Identify which cell holds the provided text, then report its (X, Y) central coordinate. 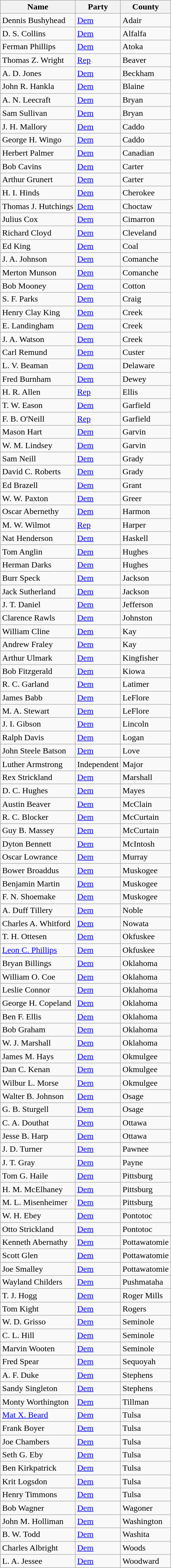
Sam Neill (38, 459)
A. Duff Tillery (38, 910)
McClain (145, 804)
Rex Strickland (38, 777)
Tillman (145, 1402)
Custer (145, 352)
A. N. Leecraft (38, 100)
George H. Wingo (38, 140)
Wagoner (145, 1508)
Joe Smalley (38, 1269)
W. J. Marshall (38, 1043)
M. A. Stewart (38, 711)
Tom Anglin (38, 551)
Leslie Connor (38, 990)
Mayes (145, 790)
W. D. Grisso (38, 1322)
T. H. Ottesen (38, 937)
McIntosh (145, 844)
H. M. McElhaney (38, 1189)
Cimarron (145, 220)
Name (38, 7)
Joe Chambers (38, 1442)
Cleveland (145, 233)
Herman Darks (38, 565)
Murray (145, 857)
Ferman Phillips (38, 47)
W. W. Paxton (38, 498)
Guy B. Massey (38, 831)
W. M. Lindsey (38, 445)
J. I. Gibson (38, 724)
B. W. Todd (38, 1534)
Frank Boyer (38, 1428)
George H. Copeland (38, 1003)
Lincoln (145, 724)
William Cline (38, 631)
Andrew Fraley (38, 645)
Ralph Davis (38, 737)
Austin Beaver (38, 804)
A. F. Duke (38, 1375)
L. V. Beaman (38, 365)
Canadian (145, 153)
Kiowa (145, 671)
Major (145, 764)
Noble (145, 910)
Leon C. Phillips (38, 950)
Benjamin Martin (38, 884)
Ben F. Ellis (38, 1017)
Beckham (145, 73)
Bower Broaddus (38, 870)
Bob Mooney (38, 286)
Fred Burnham (38, 379)
James Babb (38, 698)
John R. Hankla (38, 87)
Party (98, 7)
Sequoyah (145, 1362)
Merton Munson (38, 273)
Greer (145, 498)
Jesse B. Harp (38, 1136)
G. B. Sturgell (38, 1109)
Otto Strickland (38, 1229)
J. D. Turner (38, 1149)
Rogers (145, 1309)
Adair (145, 20)
Charles Albright (38, 1548)
Herbert Palmer (38, 153)
H. I. Hinds (38, 193)
J. A. Johnson (38, 259)
J. A. Watson (38, 339)
Craig (145, 299)
County (145, 7)
Nat Henderson (38, 538)
Walter B. Johnson (38, 1096)
Latimer (145, 684)
John M. Holliman (38, 1521)
E. Landingham (38, 326)
Luther Armstrong (38, 764)
Sandy Singleton (38, 1388)
Richard Cloyd (38, 233)
Ben Kirkpatrick (38, 1468)
Wilbur L. Morse (38, 1083)
John Steele Batson (38, 751)
Henry Clay King (38, 312)
Thomas Z. Wright (38, 60)
Choctaw (145, 206)
Thomas J. Hutchings (38, 206)
W. H. Ebey (38, 1216)
Charles A. Whitford (38, 923)
Woodward (145, 1561)
Cotton (145, 286)
Love (145, 751)
Arthur Grunert (38, 180)
A. D. Jones (38, 73)
Coal (145, 246)
Oscar Lowrance (38, 857)
Washington (145, 1521)
L. A. Jessee (38, 1561)
D. S. Collins (38, 34)
Kingfisher (145, 658)
Roger Mills (145, 1295)
James M. Hays (38, 1056)
Tom G. Haile (38, 1176)
Alfalfa (145, 34)
Henry Timmons (38, 1495)
Nowata (145, 923)
Julius Cox (38, 220)
Mason Hart (38, 432)
Atoka (145, 47)
Clarence Rawls (38, 618)
Monty Worthington (38, 1402)
F. N. Shoemake (38, 897)
Oscar Abernethy (38, 512)
Dan C. Kenan (38, 1070)
Jefferson (145, 605)
J. T. Daniel (38, 605)
Pushmataha (145, 1282)
D. C. Hughes (38, 790)
J. H. Mallory (38, 126)
Bob Fitzgerald (38, 671)
Fred Spear (38, 1362)
R. C. Blocker (38, 817)
Bryan Billings (38, 963)
T. J. Hogg (38, 1295)
Bob Graham (38, 1030)
Ed King (38, 246)
J. T. Gray (38, 1162)
Johnston (145, 618)
Dyton Bennett (38, 844)
Woods (145, 1548)
Kenneth Abernathy (38, 1242)
Sam Sullivan (38, 113)
Haskell (145, 538)
Blaine (145, 87)
Beaver (145, 60)
Tom Kight (38, 1309)
Mat X. Beard (38, 1415)
Krit Logsdon (38, 1481)
Jack Sutherland (38, 592)
Payne (145, 1162)
Pawnee (145, 1149)
Delaware (145, 365)
Wayland Childers (38, 1282)
C. A. Douthat (38, 1123)
R. C. Garland (38, 684)
Carl Remund (38, 352)
Harper (145, 525)
Washita (145, 1534)
Scott Glen (38, 1256)
Dennis Bushyhead (38, 20)
Independent (98, 764)
Logan (145, 737)
F. B. O'Neill (38, 419)
Bob Cavins (38, 166)
M. W. Wilmot (38, 525)
David C. Roberts (38, 472)
C. L. Hill (38, 1335)
William O. Coe (38, 976)
Dewey (145, 379)
Marshall (145, 777)
Grant (145, 485)
T. W. Eason (38, 406)
S. F. Parks (38, 299)
Burr Speck (38, 578)
Harmon (145, 512)
Ed Brazell (38, 485)
Arthur Ulmark (38, 658)
Marvin Wooten (38, 1348)
Seth G. Eby (38, 1455)
Bob Wagner (38, 1508)
M. L. Misenheimer (38, 1202)
Ellis (145, 392)
H. R. Allen (38, 392)
Cherokee (145, 193)
